Return the (X, Y) coordinate for the center point of the cell that contains the specified text.  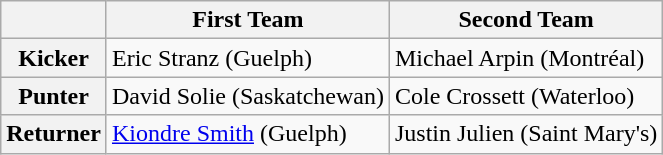
Justin Julien (Saint Mary's) (526, 134)
Punter (54, 96)
Michael Arpin (Montréal) (526, 58)
Returner (54, 134)
Second Team (526, 20)
David Solie (Saskatchewan) (248, 96)
Kicker (54, 58)
Eric Stranz (Guelph) (248, 58)
Kiondre Smith (Guelph) (248, 134)
First Team (248, 20)
Cole Crossett (Waterloo) (526, 96)
